Detect which cell encompasses the target text, then output its (X, Y) center coordinate. 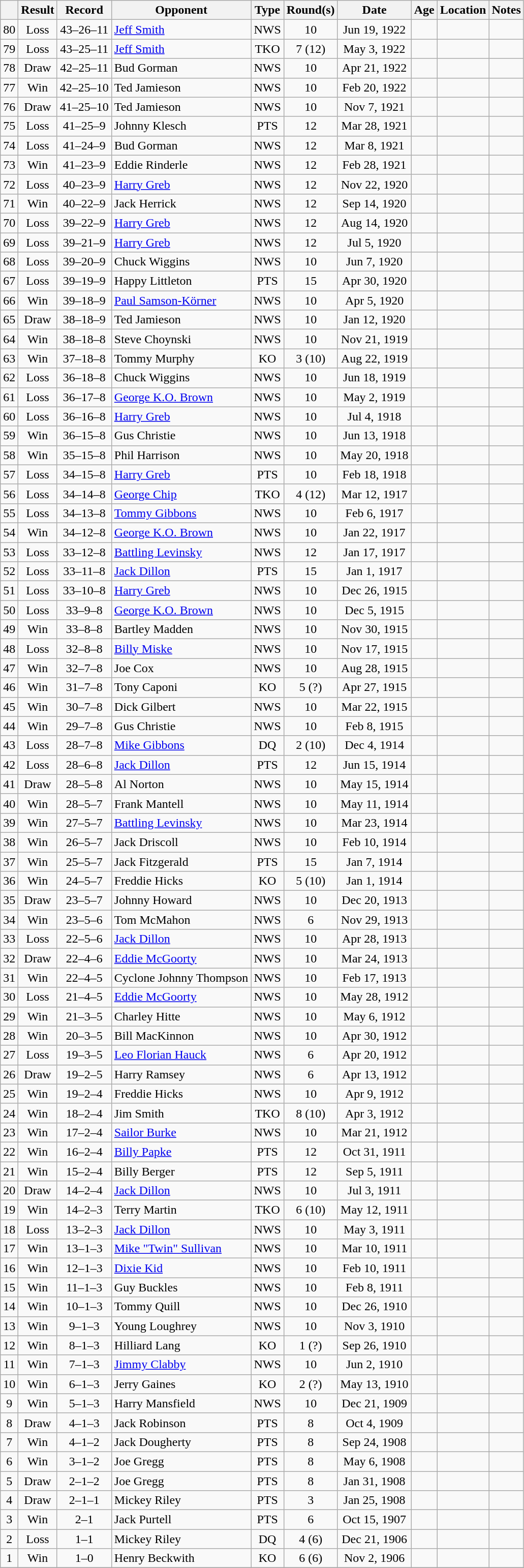
Jan 1, 1914 (374, 881)
Age (424, 10)
May 20, 1918 (374, 455)
55 (9, 513)
43 (9, 745)
Mike Gibbons (181, 745)
Dec 20, 1913 (374, 900)
Mar 12, 1917 (374, 494)
71 (9, 203)
57 (9, 474)
22–4–5 (84, 978)
Nov 2, 1906 (374, 1558)
34–14–8 (84, 494)
Tony Caponi (181, 687)
41–25–10 (84, 107)
14–2–4 (84, 1191)
28–6–8 (84, 765)
May 6, 1908 (374, 1461)
Jan 1, 1917 (374, 571)
68 (9, 262)
Jan 25, 1908 (374, 1500)
7 (9, 1442)
13–2–3 (84, 1229)
30 (9, 997)
Jimmy Clabby (181, 1365)
15–2–4 (84, 1171)
17 (9, 1249)
Billy Berger (181, 1171)
31 (9, 978)
Eddie Rinderle (181, 165)
Sep 5, 1911 (374, 1171)
23–5–7 (84, 900)
Jack Robinson (181, 1423)
5 (9, 1481)
Opponent (181, 10)
39 (9, 823)
63 (9, 358)
67 (9, 281)
Nov 22, 1920 (374, 184)
60 (9, 416)
13–1–3 (84, 1249)
38–18–8 (84, 339)
2–1 (84, 1520)
Sep 14, 1920 (374, 203)
4–1–2 (84, 1442)
36 (9, 881)
May 3, 1922 (374, 49)
Jan 22, 1917 (374, 532)
Mike "Twin" Sullivan (181, 1249)
1 (?) (311, 1345)
Nov 30, 1915 (374, 629)
73 (9, 165)
34 (9, 920)
42–25–11 (84, 68)
Harry Mansfield (181, 1403)
Frank Mantell (181, 803)
Dec 26, 1915 (374, 591)
62 (9, 378)
Apr 30, 1912 (374, 1036)
Terry Martin (181, 1210)
23–5–6 (84, 920)
3 (10) (311, 358)
33–9–8 (84, 610)
43–26–11 (84, 29)
36–17–8 (84, 397)
Apr 5, 1920 (374, 300)
Guy Buckles (181, 1287)
13 (9, 1326)
39–21–9 (84, 243)
Oct 31, 1911 (374, 1152)
21–3–5 (84, 1016)
8 (10) (311, 1113)
Jun 15, 1914 (374, 765)
Jan 7, 1914 (374, 862)
Apr 21, 1922 (374, 68)
33 (9, 939)
20 (9, 1191)
42 (9, 765)
61 (9, 397)
Apr 3, 1912 (374, 1113)
Mar 22, 1915 (374, 707)
21–4–5 (84, 997)
Dec 5, 1915 (374, 610)
Jan 12, 1920 (374, 320)
Billy Miske (181, 649)
4 (6) (311, 1539)
54 (9, 532)
35 (9, 900)
5 (?) (311, 687)
George Chip (181, 494)
29–7–8 (84, 726)
33–11–8 (84, 571)
Jun 13, 1918 (374, 436)
25 (9, 1094)
23 (9, 1132)
46 (9, 687)
34–15–8 (84, 474)
Feb 17, 1913 (374, 978)
Charley Hitte (181, 1016)
49 (9, 629)
9 (9, 1403)
72 (9, 184)
Feb 6, 1917 (374, 513)
7–1–3 (84, 1365)
22 (9, 1152)
Feb 10, 1911 (374, 1268)
22–4–6 (84, 958)
Mar 24, 1913 (374, 958)
80 (9, 29)
35–15–8 (84, 455)
45 (9, 707)
Jul 5, 1920 (374, 243)
Apr 28, 1913 (374, 939)
Henry Beckwith (181, 1558)
22–5–6 (84, 939)
Dec 26, 1910 (374, 1307)
Mar 23, 1914 (374, 823)
Jerry Gaines (181, 1384)
May 13, 1910 (374, 1384)
18 (9, 1229)
79 (9, 49)
27–5–7 (84, 823)
Date (374, 10)
Joe Cox (181, 668)
59 (9, 436)
Sep 24, 1908 (374, 1442)
Feb 18, 1918 (374, 474)
36–16–8 (84, 416)
64 (9, 339)
69 (9, 243)
Nov 17, 1915 (374, 649)
28–7–8 (84, 745)
36–18–8 (84, 378)
58 (9, 455)
16–2–4 (84, 1152)
43–25–11 (84, 49)
Mar 8, 1921 (374, 145)
48 (9, 649)
74 (9, 145)
Dec 21, 1909 (374, 1403)
Oct 4, 1909 (374, 1423)
32–8–8 (84, 649)
Jun 2, 1910 (374, 1365)
6 (6) (311, 1558)
Type (267, 10)
1–1 (84, 1539)
Johnny Howard (181, 900)
42–25–10 (84, 87)
2 (?) (311, 1384)
39–22–9 (84, 223)
6 (10) (311, 1210)
Tom McMahon (181, 920)
28–5–8 (84, 784)
70 (9, 223)
33–12–8 (84, 552)
Bill MacKinnon (181, 1036)
Jul 3, 1911 (374, 1191)
28 (9, 1036)
Jan 17, 1917 (374, 552)
6–1–3 (84, 1384)
Phil Harrison (181, 455)
Jack Herrick (181, 203)
37–18–8 (84, 358)
Feb 8, 1911 (374, 1287)
Jack Purtell (181, 1520)
1–0 (84, 1558)
Jack Driscoll (181, 842)
40–22–9 (84, 203)
5 (10) (311, 881)
Aug 14, 1920 (374, 223)
Jul 4, 1918 (374, 416)
Nov 3, 1910 (374, 1326)
Hilliard Lang (181, 1345)
41–24–9 (84, 145)
26 (9, 1074)
Johnny Klesch (181, 126)
2 (9, 1539)
31–7–8 (84, 687)
Apr 30, 1920 (374, 281)
28–5–7 (84, 803)
37 (9, 862)
40–23–9 (84, 184)
Jun 19, 1922 (374, 29)
30–7–8 (84, 707)
Location (463, 10)
1 (9, 1558)
3–1–2 (84, 1461)
38 (9, 842)
32 (9, 958)
Jack Dougherty (181, 1442)
Mar 10, 1911 (374, 1249)
Happy Littleton (181, 281)
41–25–9 (84, 126)
2 (10) (311, 745)
Feb 8, 1915 (374, 726)
19–2–4 (84, 1094)
19 (9, 1210)
50 (9, 610)
May 6, 1912 (374, 1016)
66 (9, 300)
Feb 20, 1922 (374, 87)
19–3–5 (84, 1055)
12–1–3 (84, 1268)
Leo Florian Hauck (181, 1055)
39–18–9 (84, 300)
11 (9, 1365)
34–13–8 (84, 513)
2–1–1 (84, 1500)
19–2–5 (84, 1074)
Aug 22, 1919 (374, 358)
Al Norton (181, 784)
17–2–4 (84, 1132)
41 (9, 784)
14 (9, 1307)
8–1–3 (84, 1345)
Tommy Murphy (181, 358)
Mar 21, 1912 (374, 1132)
May 3, 1911 (374, 1229)
18–2–4 (84, 1113)
Oct 15, 1907 (374, 1520)
4–1–3 (84, 1423)
Nov 21, 1919 (374, 339)
76 (9, 107)
Paul Samson-Körner (181, 300)
2–1–2 (84, 1481)
May 12, 1911 (374, 1210)
Apr 20, 1912 (374, 1055)
Apr 27, 1915 (374, 687)
Apr 9, 1912 (374, 1094)
26–5–7 (84, 842)
Feb 28, 1921 (374, 165)
44 (9, 726)
Feb 10, 1914 (374, 842)
65 (9, 320)
Record (84, 10)
24 (9, 1113)
51 (9, 591)
77 (9, 87)
7 (12) (311, 49)
Jim Smith (181, 1113)
4 (12) (311, 494)
53 (9, 552)
78 (9, 68)
27 (9, 1055)
May 15, 1914 (374, 784)
Nov 29, 1913 (374, 920)
40 (9, 803)
10–1–3 (84, 1307)
Sailor Burke (181, 1132)
32–7–8 (84, 668)
52 (9, 571)
4 (9, 1500)
25–5–7 (84, 862)
11–1–3 (84, 1287)
Dec 21, 1906 (374, 1539)
Young Loughrey (181, 1326)
20–3–5 (84, 1036)
Billy Papke (181, 1152)
May 28, 1912 (374, 997)
16 (9, 1268)
May 2, 1919 (374, 397)
Round(s) (311, 10)
39–19–9 (84, 281)
Jun 7, 1920 (374, 262)
75 (9, 126)
Result (38, 10)
Tommy Gibbons (181, 513)
36–15–8 (84, 436)
Apr 13, 1912 (374, 1074)
Cyclone Johnny Thompson (181, 978)
9–1–3 (84, 1326)
Notes (506, 10)
Jan 31, 1908 (374, 1481)
21 (9, 1171)
Harry Ramsey (181, 1074)
39–20–9 (84, 262)
33–8–8 (84, 629)
Sep 26, 1910 (374, 1345)
Jun 18, 1919 (374, 378)
Aug 28, 1915 (374, 668)
33–10–8 (84, 591)
Bartley Madden (181, 629)
Dick Gilbert (181, 707)
5–1–3 (84, 1403)
47 (9, 668)
29 (9, 1016)
May 11, 1914 (374, 803)
24–5–7 (84, 881)
56 (9, 494)
34–12–8 (84, 532)
Tommy Quill (181, 1307)
Mar 28, 1921 (374, 126)
Nov 7, 1921 (374, 107)
Jack Fitzgerald (181, 862)
Dec 4, 1914 (374, 745)
Dixie Kid (181, 1268)
41–23–9 (84, 165)
38–18–9 (84, 320)
14–2–3 (84, 1210)
Steve Choynski (181, 339)
